Pinpoint the cell where the given text exists, returning its [X, Y] midpoint coordinate. 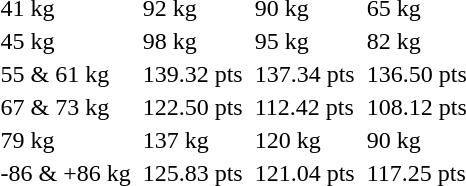
137.34 pts [304, 74]
120 kg [304, 140]
137 kg [192, 140]
95 kg [304, 41]
112.42 pts [304, 107]
122.50 pts [192, 107]
139.32 pts [192, 74]
98 kg [192, 41]
